Return [X, Y] of the center of cell containing provided text 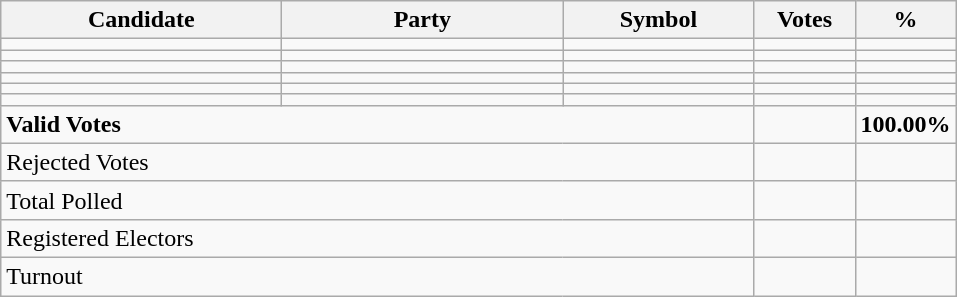
Total Polled [378, 200]
Symbol [658, 20]
Candidate [142, 20]
Party [422, 20]
Rejected Votes [378, 162]
% [906, 20]
Valid Votes [378, 124]
Votes [804, 20]
Registered Electors [378, 238]
Turnout [378, 276]
100.00% [906, 124]
